Extract the (X, Y) coordinate from the center of the cell holding the provided text.  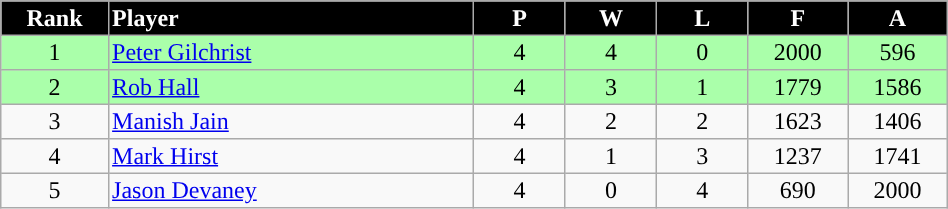
1406 (898, 121)
690 (798, 190)
P (520, 18)
Player (291, 18)
Mark Hirst (291, 156)
Jason Devaney (291, 190)
F (798, 18)
1623 (798, 121)
5 (55, 190)
1237 (798, 156)
Manish Jain (291, 121)
Peter Gilchrist (291, 52)
1586 (898, 87)
A (898, 18)
Rob Hall (291, 87)
W (610, 18)
Rank (55, 18)
596 (898, 52)
1779 (798, 87)
L (702, 18)
1741 (898, 156)
